Locate the cell with the specified text and output its [X, Y] center coordinate. 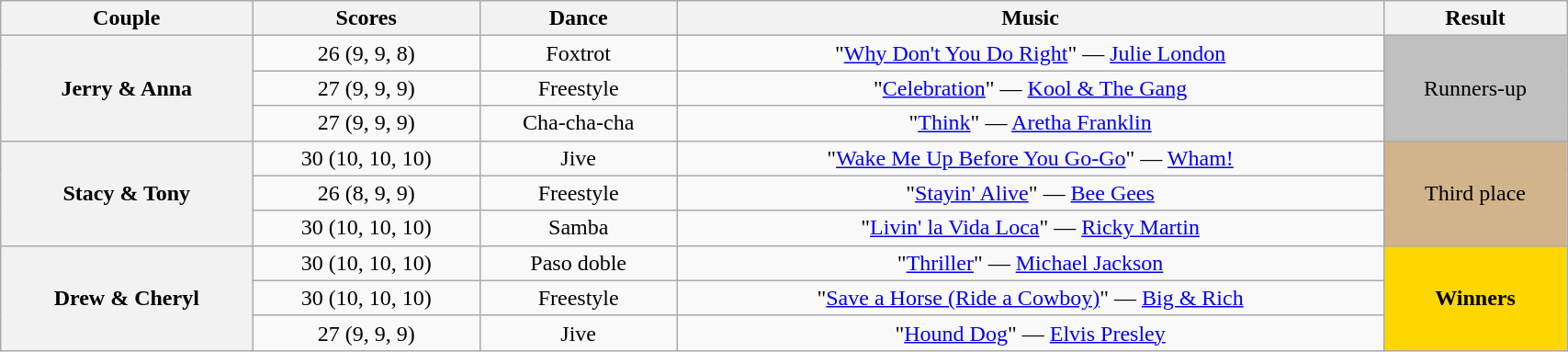
"Thriller" — Michael Jackson [1031, 263]
26 (9, 9, 8) [367, 53]
"Hound Dog" — Elvis Presley [1031, 333]
Dance [579, 18]
Music [1031, 18]
26 (8, 9, 9) [367, 193]
Couple [127, 18]
Result [1475, 18]
Winners [1475, 298]
Cha-cha-cha [579, 123]
"Celebration" — Kool & The Gang [1031, 88]
Scores [367, 18]
Foxtrot [579, 53]
Runners-up [1475, 88]
Drew & Cheryl [127, 298]
Samba [579, 228]
Jerry & Anna [127, 88]
"Think" — Aretha Franklin [1031, 123]
"Stayin' Alive" — Bee Gees [1031, 193]
"Save a Horse (Ride a Cowboy)" — Big & Rich [1031, 298]
"Why Don't You Do Right" — Julie London [1031, 53]
Third place [1475, 193]
Stacy & Tony [127, 193]
Paso doble [579, 263]
"Wake Me Up Before You Go-Go" — Wham! [1031, 158]
"Livin' la Vida Loca" — Ricky Martin [1031, 228]
